Search for the cell housing the specified text and yield its (X, Y) center coordinate. 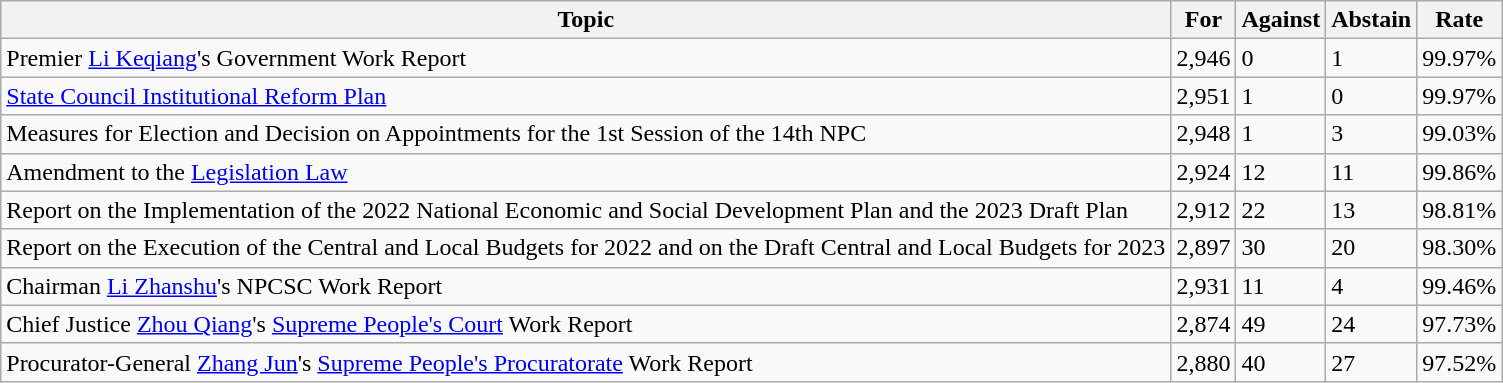
2,880 (1204, 362)
2,931 (1204, 286)
40 (1281, 362)
49 (1281, 324)
98.81% (1460, 210)
Chief Justice Zhou Qiang's Supreme People's Court Work Report (586, 324)
Rate (1460, 20)
Chairman Li Zhanshu's NPCSC Work Report (586, 286)
2,912 (1204, 210)
24 (1372, 324)
12 (1281, 172)
2,951 (1204, 96)
Topic (586, 20)
97.73% (1460, 324)
4 (1372, 286)
99.46% (1460, 286)
13 (1372, 210)
Measures for Election and Decision on Appointments for the 1st Session of the 14th NPC (586, 134)
2,924 (1204, 172)
Premier Li Keqiang's Government Work Report (586, 58)
Abstain (1372, 20)
State Council Institutional Reform Plan (586, 96)
Against (1281, 20)
For (1204, 20)
27 (1372, 362)
Report on the Implementation of the 2022 National Economic and Social Development Plan and the 2023 Draft Plan (586, 210)
2,946 (1204, 58)
2,897 (1204, 248)
Procurator-General Zhang Jun's Supreme People's Procuratorate Work Report (586, 362)
99.03% (1460, 134)
98.30% (1460, 248)
30 (1281, 248)
Amendment to the Legislation Law (586, 172)
2,874 (1204, 324)
20 (1372, 248)
99.86% (1460, 172)
97.52% (1460, 362)
2,948 (1204, 134)
Report on the Execution of the Central and Local Budgets for 2022 and on the Draft Central and Local Budgets for 2023 (586, 248)
3 (1372, 134)
22 (1281, 210)
